Capture the cell that displays the provided text and extract its (X, Y) central coordinate. 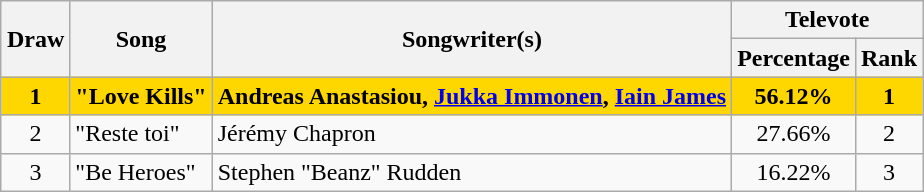
Televote (828, 20)
Draw (35, 39)
Percentage (794, 58)
Song (141, 39)
Rank (888, 58)
Jérémy Chapron (472, 134)
Andreas Anastasiou, Jukka Immonen, Iain James (472, 96)
27.66% (794, 134)
56.12% (794, 96)
"Love Kills" (141, 96)
Stephen "Beanz" Rudden (472, 172)
Songwriter(s) (472, 39)
"Reste toi" (141, 134)
"Be Heroes" (141, 172)
16.22% (794, 172)
